Return the (x, y) coordinate for the center point of the cell that contains the specified text.  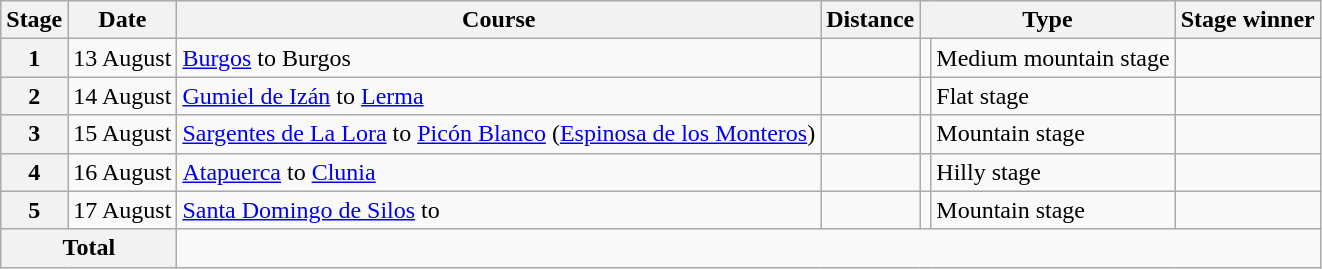
Flat stage (1053, 96)
Date (122, 20)
13 August (122, 58)
Stage (34, 20)
Distance (870, 20)
Total (89, 248)
Gumiel de Izán to Lerma (499, 96)
14 August (122, 96)
Hilly stage (1053, 172)
2 (34, 96)
Course (499, 20)
Type (1048, 20)
15 August (122, 134)
5 (34, 210)
17 August (122, 210)
Burgos to Burgos (499, 58)
4 (34, 172)
3 (34, 134)
1 (34, 58)
Stage winner (1248, 20)
Medium mountain stage (1053, 58)
Sargentes de La Lora to Picón Blanco (Espinosa de los Monteros) (499, 134)
Santa Domingo de Silos to (499, 210)
Atapuerca to Clunia (499, 172)
16 August (122, 172)
